Return the (x, y) coordinate for the center point of the cell that contains the specified text.  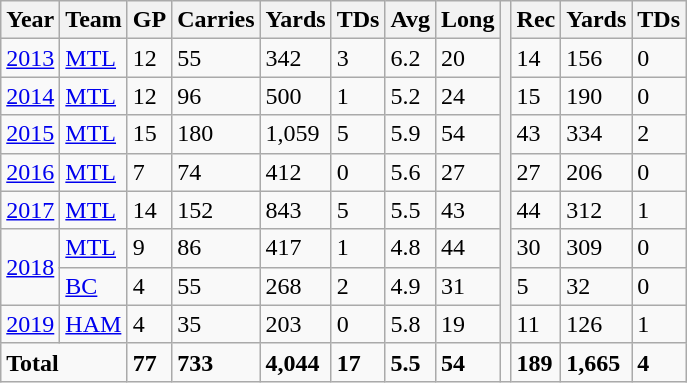
309 (596, 248)
11 (536, 324)
180 (216, 134)
4.8 (410, 248)
77 (149, 362)
HAM (94, 324)
5.2 (410, 96)
1,059 (296, 134)
206 (596, 172)
203 (296, 324)
412 (296, 172)
334 (596, 134)
5.9 (410, 134)
30 (536, 248)
189 (536, 362)
17 (358, 362)
GP (149, 20)
Total (64, 362)
32 (596, 286)
733 (216, 362)
2019 (30, 324)
4,044 (296, 362)
1,665 (596, 362)
152 (216, 210)
Carries (216, 20)
2014 (30, 96)
Rec (536, 20)
156 (596, 58)
500 (296, 96)
2016 (30, 172)
Team (94, 20)
2013 (30, 58)
35 (216, 324)
7 (149, 172)
6.2 (410, 58)
843 (296, 210)
24 (468, 96)
2017 (30, 210)
Long (468, 20)
2018 (30, 267)
312 (596, 210)
417 (296, 248)
268 (296, 286)
190 (596, 96)
74 (216, 172)
Avg (410, 20)
20 (468, 58)
342 (296, 58)
Year (30, 20)
4.9 (410, 286)
5.6 (410, 172)
BC (94, 286)
31 (468, 286)
9 (149, 248)
86 (216, 248)
5.8 (410, 324)
126 (596, 324)
96 (216, 96)
2015 (30, 134)
19 (468, 324)
3 (358, 58)
